Locate the cell with the specified text and output its [x, y] center coordinate. 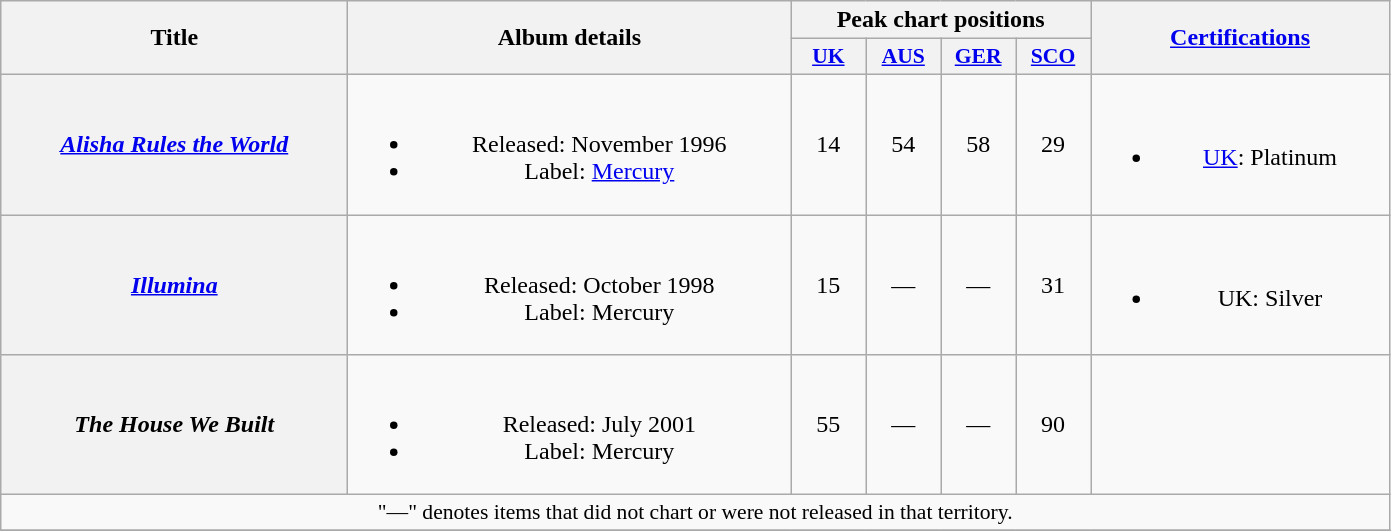
58 [978, 144]
14 [828, 144]
Album details [570, 38]
"—" denotes items that did not chart or were not released in that territory. [696, 513]
Title [174, 38]
29 [1054, 144]
Released: October 1998Label: Mercury [570, 284]
Alisha Rules the World [174, 144]
55 [828, 425]
The House We Built [174, 425]
Peak chart positions [941, 20]
Released: July 2001Label: Mercury [570, 425]
UK: Silver [1240, 284]
GER [978, 57]
Illumina [174, 284]
Released: November 1996Label: Mercury [570, 144]
31 [1054, 284]
AUS [904, 57]
UK: Platinum [1240, 144]
UK [828, 57]
54 [904, 144]
90 [1054, 425]
SCO [1054, 57]
15 [828, 284]
Certifications [1240, 38]
